Capture the cell that displays the provided text and extract its (X, Y) central coordinate. 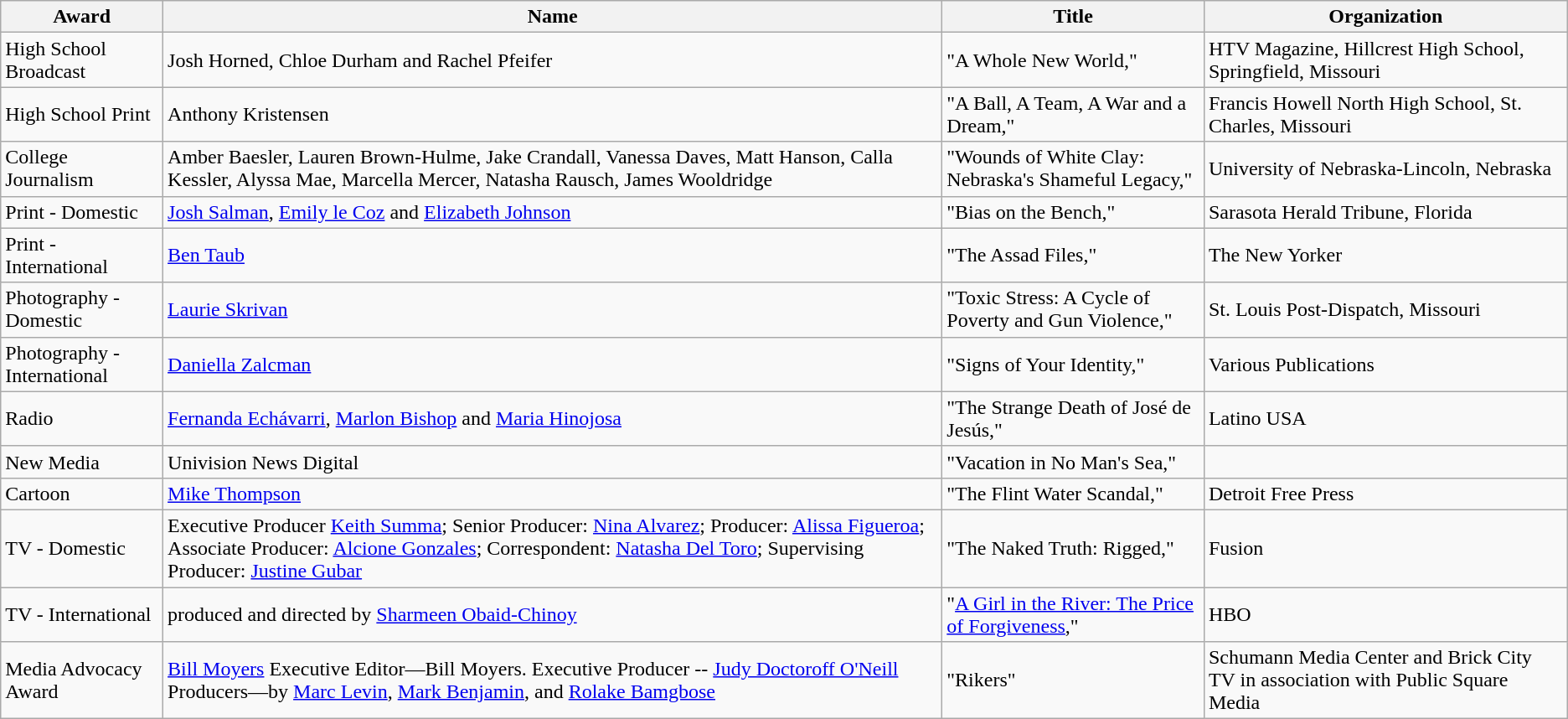
Media Advocacy Award (82, 680)
Radio (82, 419)
Photography - Domestic (82, 310)
Photography - International (82, 364)
"Wounds of White Clay: Nebraska's Shameful Legacy," (1074, 169)
Fernanda Echávarri, Marlon Bishop and Maria Hinojosa (553, 419)
Organization (1385, 17)
Univision News Digital (553, 462)
Mike Thompson (553, 494)
Print - Domestic (82, 212)
Ben Taub (553, 255)
"The Assad Files," (1074, 255)
The New Yorker (1385, 255)
"Bias on the Bench," (1074, 212)
High School Print (82, 114)
Daniella Zalcman (553, 364)
HBO (1385, 613)
"Vacation in No Man's Sea," (1074, 462)
Bill Moyers Executive Editor—Bill Moyers. Executive Producer -- Judy Doctoroff O'NeillProducers—by Marc Levin, Mark Benjamin, and Rolake Bamgbose (553, 680)
produced and directed by Sharmeen Obaid-Chinoy (553, 613)
Award (82, 17)
"Signs of Your Identity," (1074, 364)
"Toxic Stress: A Cycle of Poverty and Gun Violence," (1074, 310)
TV - Domestic (82, 548)
Title (1074, 17)
University of Nebraska-Lincoln, Nebraska (1385, 169)
Laurie Skrivan (553, 310)
HTV Magazine, Hillcrest High School, Springfield, Missouri (1385, 60)
High School Broadcast (82, 60)
"A Ball, A Team, A War and a Dream," (1074, 114)
St. Louis Post-Dispatch, Missouri (1385, 310)
Detroit Free Press (1385, 494)
Cartoon (82, 494)
"The Flint Water Scandal," (1074, 494)
Fusion (1385, 548)
"Rikers" (1074, 680)
Schumann Media Center and Brick City TV in association with Public Square Media (1385, 680)
"A Whole New World," (1074, 60)
Josh Horned, Chloe Durham and Rachel Pfeifer (553, 60)
Print - International (82, 255)
Sarasota Herald Tribune, Florida (1385, 212)
Anthony Kristensen (553, 114)
TV - International (82, 613)
"The Strange Death of José de Jesús," (1074, 419)
Latino USA (1385, 419)
Name (553, 17)
"The Naked Truth: Rigged," (1074, 548)
College Journalism (82, 169)
Josh Salman, Emily le Coz and Elizabeth Johnson (553, 212)
New Media (82, 462)
"A Girl in the River: The Price of Forgiveness," (1074, 613)
Francis Howell North High School, St. Charles, Missouri (1385, 114)
Various Publications (1385, 364)
